Identify which cell holds the provided text, then report its (x, y) central coordinate. 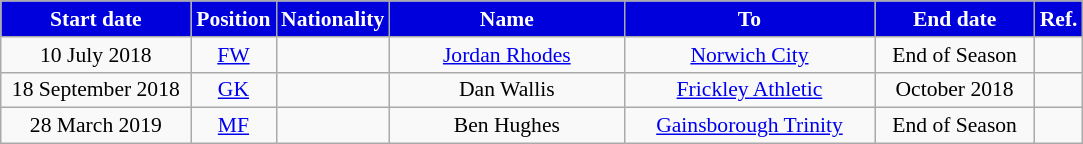
Nationality (332, 19)
Dan Wallis (506, 90)
Start date (96, 19)
18 September 2018 (96, 90)
28 March 2019 (96, 126)
FW (234, 55)
Ben Hughes (506, 126)
Position (234, 19)
MF (234, 126)
GK (234, 90)
10 July 2018 (96, 55)
Name (506, 19)
Jordan Rhodes (506, 55)
To (749, 19)
October 2018 (955, 90)
Ref. (1059, 19)
Gainsborough Trinity (749, 126)
End date (955, 19)
Norwich City (749, 55)
Frickley Athletic (749, 90)
